Identify which cell holds the provided text, then report its [x, y] central coordinate. 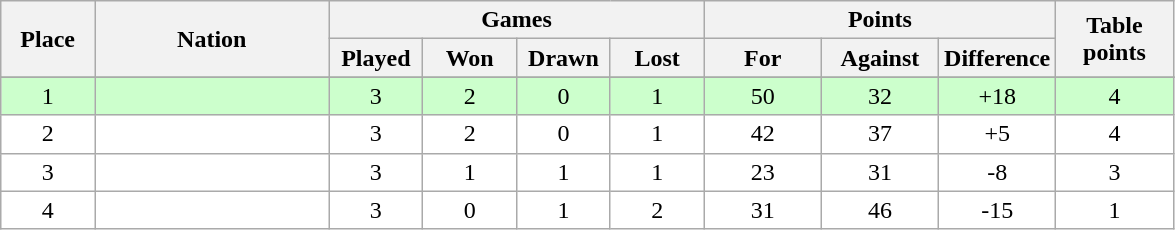
50 [762, 96]
32 [880, 96]
23 [762, 172]
Games [516, 20]
Nation [212, 39]
37 [880, 134]
Tablepoints [1114, 39]
46 [880, 210]
+18 [998, 96]
42 [762, 134]
-15 [998, 210]
Difference [998, 58]
For [762, 58]
+5 [998, 134]
Points [880, 20]
-8 [998, 172]
Played [376, 58]
Won [470, 58]
Lost [657, 58]
Place [48, 39]
Drawn [564, 58]
Against [880, 58]
